Detect which cell encompasses the target text, then output its [X, Y] center coordinate. 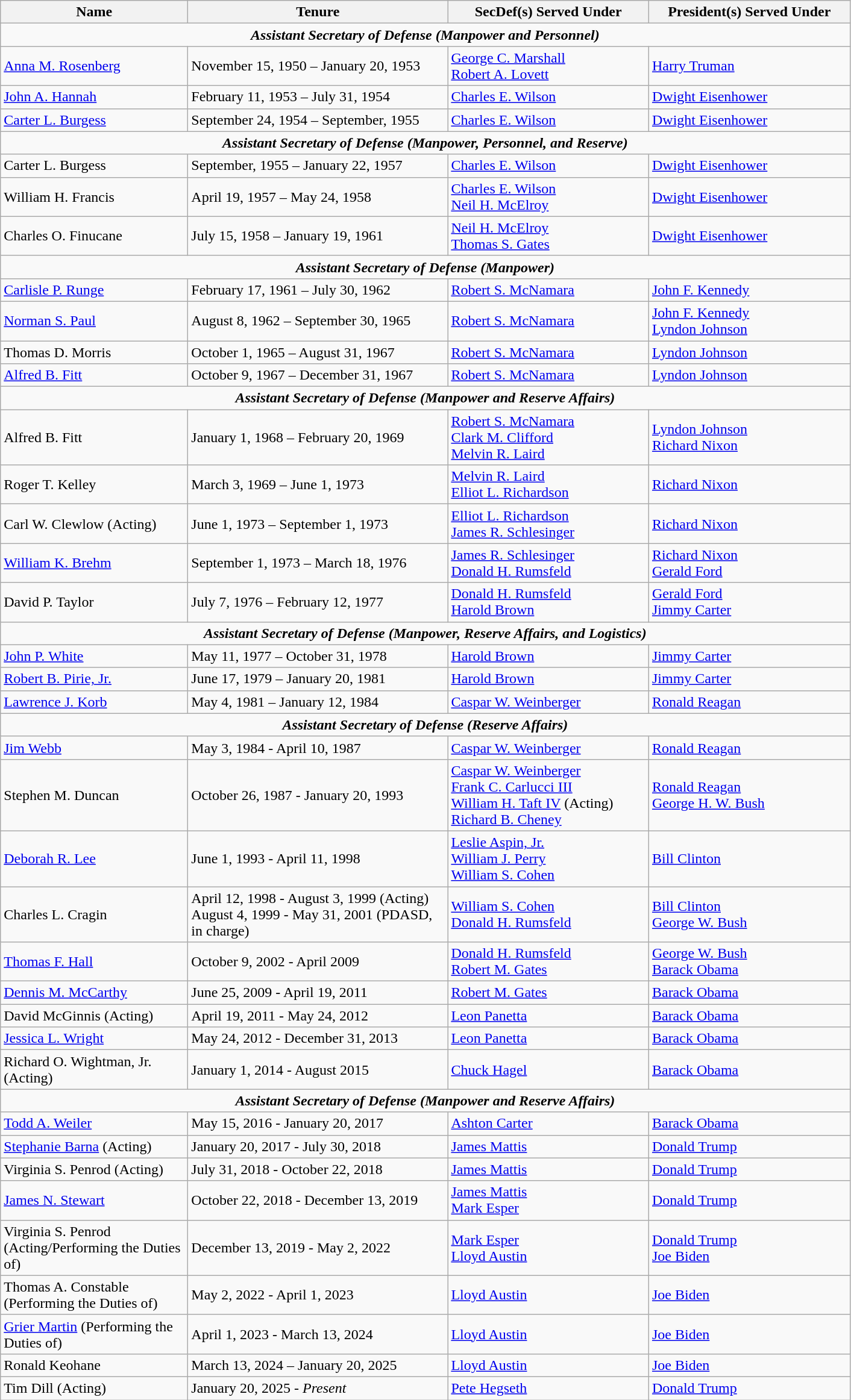
Assistant Secretary of Defense (Manpower, Personnel, and Reserve) [425, 143]
August 8, 1962 – September 30, 1965 [318, 320]
January 20, 2017 - July 30, 2018 [318, 1146]
Virginia S. Penrod (Acting/Performing the Duties of) [94, 1248]
President(s) Served Under [749, 12]
Robert S. McNamara Clark M. Clifford Melvin R. Laird [548, 437]
May 11, 1977 – October 31, 1978 [318, 656]
October 22, 2018 - December 13, 2019 [318, 1200]
January 20, 2025 - Present [318, 1388]
April 1, 2023 - March 13, 2024 [318, 1334]
Lyndon Johnson Richard Nixon [749, 437]
George C. Marshall Robert A. Lovett [548, 66]
May 3, 1984 - April 10, 1987 [318, 748]
Mark EsperLloyd Austin [548, 1248]
John A. Hannah [94, 97]
Bill Clinton [749, 858]
April 12, 1998 - August 3, 1999 (Acting) August 4, 1999 - May 31, 2001 (PDASD, in charge) [318, 914]
Stephen M. Duncan [94, 795]
Donald TrumpJoe Biden [749, 1248]
Thomas D. Morris [94, 352]
Charles L. Cragin [94, 914]
John F. Kennedy [749, 290]
William K. Brehm [94, 563]
Carlisle P. Runge [94, 290]
January 1, 1968 – February 20, 1969 [318, 437]
Bill Clinton George W. Bush [749, 914]
June 1, 1993 - April 11, 1998 [318, 858]
September, 1955 – January 22, 1957 [318, 166]
Todd A. Weiler [94, 1123]
James N. Stewart [94, 1200]
October 1, 1965 – August 31, 1967 [318, 352]
Charles O. Finucane [94, 236]
Assistant Secretary of Defense (Manpower) [425, 267]
July 7, 1976 – February 12, 1977 [318, 602]
July 31, 2018 - October 22, 2018 [318, 1169]
John P. White [94, 656]
Grier Martin (Performing the Duties of) [94, 1334]
William S. Cohen Donald H. Rumsfeld [548, 914]
Gerald Ford Jimmy Carter [749, 602]
May 24, 2012 - December 31, 2013 [318, 1039]
June 17, 1979 – January 20, 1981 [318, 679]
May 2, 2022 - April 1, 2023 [318, 1295]
March 3, 1969 – June 1, 1973 [318, 484]
Donald H. Rumsfeld Harold Brown [548, 602]
Leslie Aspin, Jr. William J. Perry William S. Cohen [548, 858]
Charles E. Wilson Neil H. McElroy [548, 196]
Jessica L. Wright [94, 1039]
John F. Kennedy Lyndon Johnson [749, 320]
Donald H. Rumsfeld Robert M. Gates [548, 961]
Jim Webb [94, 748]
Stephanie Barna (Acting) [94, 1146]
Name [94, 12]
June 25, 2009 - April 19, 2011 [318, 993]
Carl W. Clewlow (Acting) [94, 524]
April 19, 1957 – May 24, 1958 [318, 196]
Tenure [318, 12]
Assistant Secretary of Defense (Manpower and Personnel) [425, 35]
February 17, 1961 – July 30, 1962 [318, 290]
Ronald Reagan George H. W. Bush [749, 795]
Richard O. Wightman, Jr. (Acting) [94, 1070]
Elliot L. Richardson James R. Schlesinger [548, 524]
January 1, 2014 - August 2015 [318, 1070]
Assistant Secretary of Defense (Reserve Affairs) [425, 725]
Richard Nixon Gerald Ford [749, 563]
Dennis M. McCarthy [94, 993]
Melvin R. Laird Elliot L. Richardson [548, 484]
Chuck Hagel [548, 1070]
Virginia S. Penrod (Acting) [94, 1169]
Neil H. McElroy Thomas S. Gates [548, 236]
Tim Dill (Acting) [94, 1388]
George W. Bush Barack Obama [749, 961]
May 4, 1981 – January 12, 1984 [318, 702]
May 15, 2016 - January 20, 2017 [318, 1123]
Robert B. Pirie, Jr. [94, 679]
James MattisMark Esper [548, 1200]
March 13, 2024 – January 20, 2025 [318, 1365]
David P. Taylor [94, 602]
Roger T. Kelley [94, 484]
Harry Truman [749, 66]
October 9, 2002 - April 2009 [318, 961]
Robert M. Gates [548, 993]
Ronald Keohane [94, 1365]
September 1, 1973 – March 18, 1976 [318, 563]
Deborah R. Lee [94, 858]
October 26, 1987 - January 20, 1993 [318, 795]
Anna M. Rosenberg [94, 66]
December 13, 2019 - May 2, 2022 [318, 1248]
Lawrence J. Korb [94, 702]
Thomas A. Constable (Performing the Duties of) [94, 1295]
September 24, 1954 – September, 1955 [318, 120]
Norman S. Paul [94, 320]
June 1, 1973 – September 1, 1973 [318, 524]
Ashton Carter [548, 1123]
Thomas F. Hall [94, 961]
David McGinnis (Acting) [94, 1016]
April 19, 2011 - May 24, 2012 [318, 1016]
Pete Hegseth [548, 1388]
October 9, 1967 – December 31, 1967 [318, 375]
Assistant Secretary of Defense (Manpower, Reserve Affairs, and Logistics) [425, 633]
William H. Francis [94, 196]
James R. Schlesinger Donald H. Rumsfeld [548, 563]
February 11, 1953 – July 31, 1954 [318, 97]
Caspar W. Weinberger Frank C. Carlucci III William H. Taft IV (Acting) Richard B. Cheney [548, 795]
November 15, 1950 – January 20, 1953 [318, 66]
SecDef(s) Served Under [548, 12]
July 15, 1958 – January 19, 1961 [318, 236]
